Output the (x, y) coordinate of the center of the cell containing the given text.  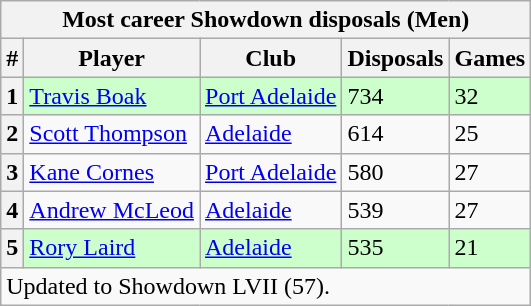
Travis Boak (112, 96)
Kane Cornes (112, 172)
Scott Thompson (112, 134)
5 (12, 248)
3 (12, 172)
21 (490, 248)
4 (12, 210)
Rory Laird (112, 248)
580 (396, 172)
Club (271, 58)
# (12, 58)
539 (396, 210)
Player (112, 58)
734 (396, 96)
2 (12, 134)
535 (396, 248)
32 (490, 96)
Most career Showdown disposals (Men) (266, 20)
Updated to Showdown LVII (57). (266, 286)
1 (12, 96)
Andrew McLeod (112, 210)
Games (490, 58)
25 (490, 134)
614 (396, 134)
Disposals (396, 58)
